Determine the [X, Y] coordinate at the center of the cell enclosing the given text.  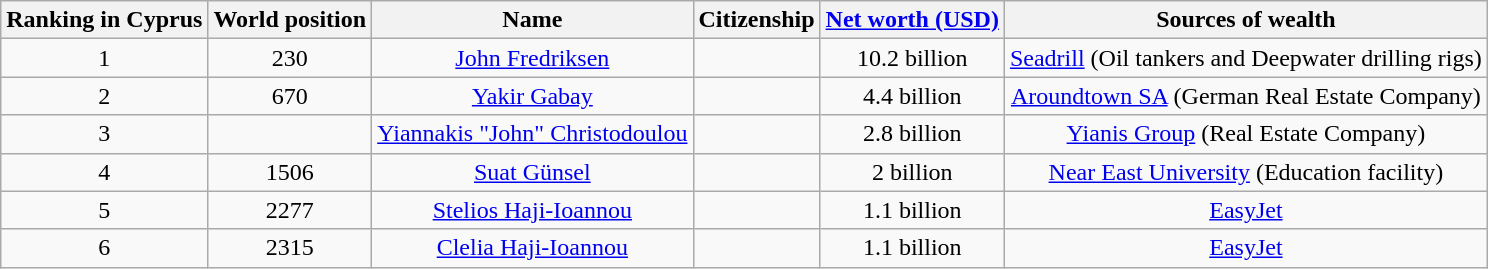
6 [104, 248]
230 [290, 58]
4.4 billion [912, 96]
Citizenship [756, 20]
1 [104, 58]
Seadrill (Oil tankers and Deepwater drilling rigs) [1246, 58]
Sources of wealth [1246, 20]
10.2 billion [912, 58]
World position [290, 20]
3 [104, 134]
Yakir Gabay [532, 96]
Stelios Haji-Ioannou [532, 210]
Name [532, 20]
670 [290, 96]
4 [104, 172]
Suat Günsel [532, 172]
Clelia Haji-Ioannou [532, 248]
Near East University (Education facility) [1246, 172]
Yianis Group (Real Estate Company) [1246, 134]
2.8 billion [912, 134]
5 [104, 210]
2277 [290, 210]
Yiannakis "John" Christodoulou [532, 134]
1506 [290, 172]
John Fredriksen [532, 58]
Net worth (USD) [912, 20]
2 billion [912, 172]
2 [104, 96]
Aroundtown SA (German Real Estate Company) [1246, 96]
Ranking in Cyprus [104, 20]
2315 [290, 248]
